Provide the (X, Y) coordinate of the cell's center where the given text is located.  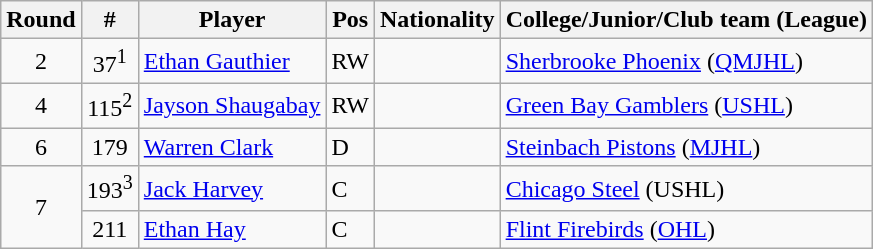
211 (110, 230)
2 (41, 62)
Sherbrooke Phoenix (QMJHL) (686, 62)
Player (232, 20)
Green Bay Gamblers (USHL) (686, 106)
Flint Firebirds (OHL) (686, 230)
D (350, 147)
Steinbach Pistons (MJHL) (686, 147)
6 (41, 147)
4 (41, 106)
Ethan Gauthier (232, 62)
Round (41, 20)
College/Junior/Club team (League) (686, 20)
Warren Clark (232, 147)
Ethan Hay (232, 230)
# (110, 20)
371 (110, 62)
Nationality (437, 20)
1933 (110, 188)
179 (110, 147)
Pos (350, 20)
Jayson Shaugabay (232, 106)
7 (41, 208)
Jack Harvey (232, 188)
1152 (110, 106)
Chicago Steel (USHL) (686, 188)
